Find where the given text appears and provide that cell's center as [x, y] coordinate. 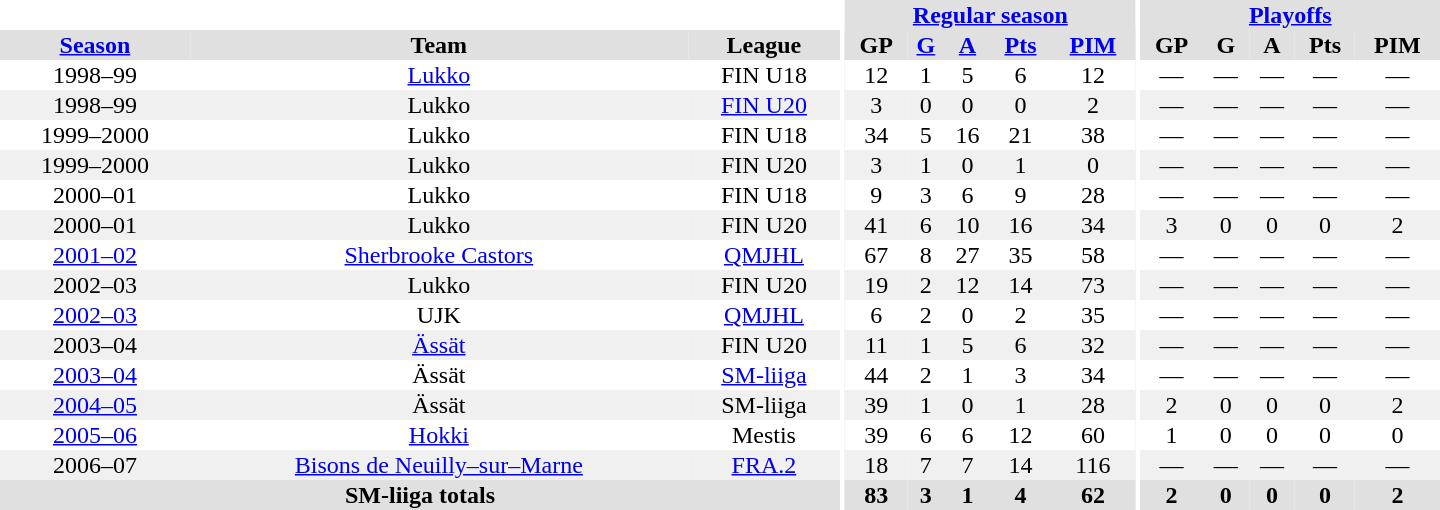
83 [876, 495]
38 [1092, 135]
4 [1021, 495]
116 [1092, 465]
2005–06 [95, 435]
UJK [439, 315]
58 [1092, 255]
27 [967, 255]
Team [439, 45]
Regular season [990, 15]
Bisons de Neuilly–sur–Marne [439, 465]
Hokki [439, 435]
10 [967, 225]
62 [1092, 495]
FRA.2 [764, 465]
18 [876, 465]
SM-liiga totals [420, 495]
2001–02 [95, 255]
Season [95, 45]
41 [876, 225]
67 [876, 255]
19 [876, 285]
8 [926, 255]
Mestis [764, 435]
21 [1021, 135]
League [764, 45]
32 [1092, 345]
11 [876, 345]
44 [876, 375]
73 [1092, 285]
2004–05 [95, 405]
60 [1092, 435]
2006–07 [95, 465]
Playoffs [1290, 15]
Sherbrooke Castors [439, 255]
